Return (x, y) of the center of cell containing provided text 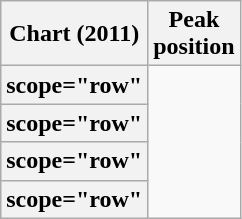
Chart (2011) (74, 34)
Peakposition (194, 34)
